Scan for the cell matching the given text and deliver its [X, Y] coordinate at center. 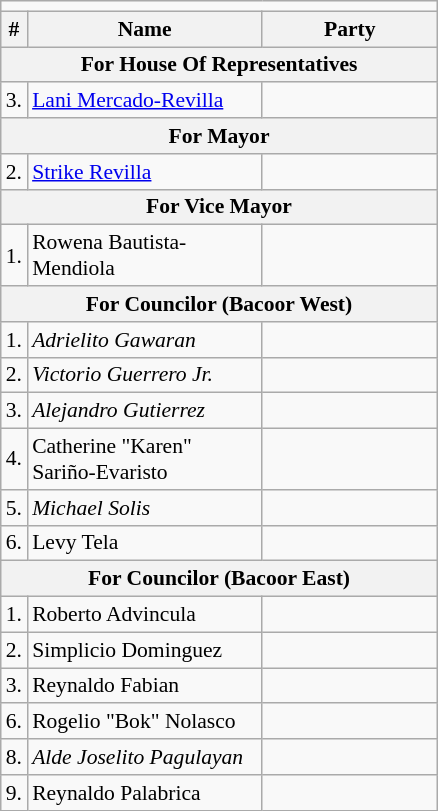
Roberto Advincula [144, 615]
Reynaldo Palabrica [144, 793]
Adrielito Gawaran [144, 340]
Rowena Bautista-Mendiola [144, 256]
Levy Tela [144, 543]
For Councilor (Bacoor West) [220, 304]
Name [144, 29]
For Mayor [220, 136]
8. [14, 757]
Rogelio "Bok" Nolasco [144, 722]
Catherine "Karen" Sariño-Evaristo [144, 460]
Reynaldo Fabian [144, 686]
# [14, 29]
Strike Revilla [144, 172]
For Vice Mayor [220, 207]
9. [14, 793]
Alejandro Gutierrez [144, 411]
5. [14, 508]
For House Of Representatives [220, 65]
4. [14, 460]
Simplicio Dominguez [144, 650]
Party [350, 29]
Alde Joselito Pagulayan [144, 757]
Lani Mercado-Revilla [144, 101]
For Councilor (Bacoor East) [220, 579]
Michael Solis [144, 508]
Victorio Guerrero Jr. [144, 375]
